Locate the cell with the specified text and output its [x, y] center coordinate. 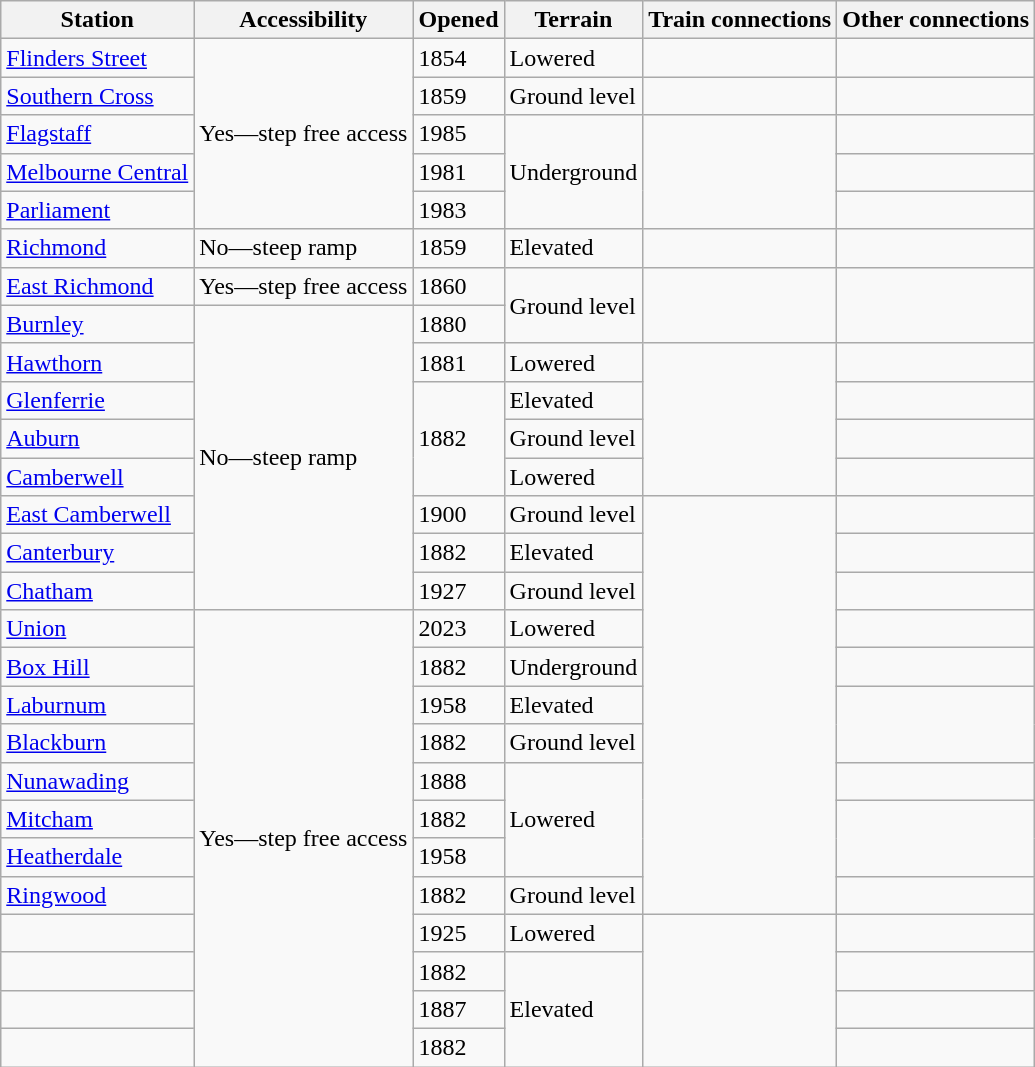
Canterbury [98, 553]
Melbourne Central [98, 172]
Train connections [740, 20]
Union [98, 629]
Laburnum [98, 705]
Glenferrie [98, 400]
1981 [458, 172]
Flinders Street [98, 58]
Station [98, 20]
1854 [458, 58]
1983 [458, 210]
1887 [458, 1009]
Ringwood [98, 895]
Parliament [98, 210]
Richmond [98, 248]
Auburn [98, 438]
Nunawading [98, 781]
1985 [458, 134]
East Richmond [98, 286]
Blackburn [98, 743]
1888 [458, 781]
Chatham [98, 591]
2023 [458, 629]
Mitcham [98, 819]
Southern Cross [98, 96]
Flagstaff [98, 134]
1881 [458, 362]
East Camberwell [98, 515]
1900 [458, 515]
Accessibility [304, 20]
1880 [458, 324]
1860 [458, 286]
Camberwell [98, 477]
Burnley [98, 324]
Terrain [574, 20]
Opened [458, 20]
1927 [458, 591]
Heatherdale [98, 857]
1925 [458, 933]
Hawthorn [98, 362]
Box Hill [98, 667]
Other connections [936, 20]
